Capture the cell that displays the provided text and extract its (x, y) central coordinate. 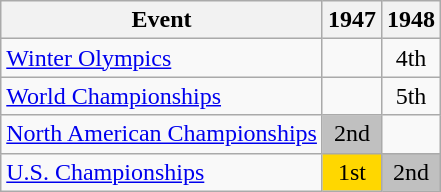
1948 (412, 20)
U.S. Championships (162, 172)
Event (162, 20)
North American Championships (162, 134)
World Championships (162, 96)
1947 (352, 20)
Winter Olympics (162, 58)
4th (412, 58)
1st (352, 172)
5th (412, 96)
